From the cell containing the given text, extract its center point as [X, Y] coordinate. 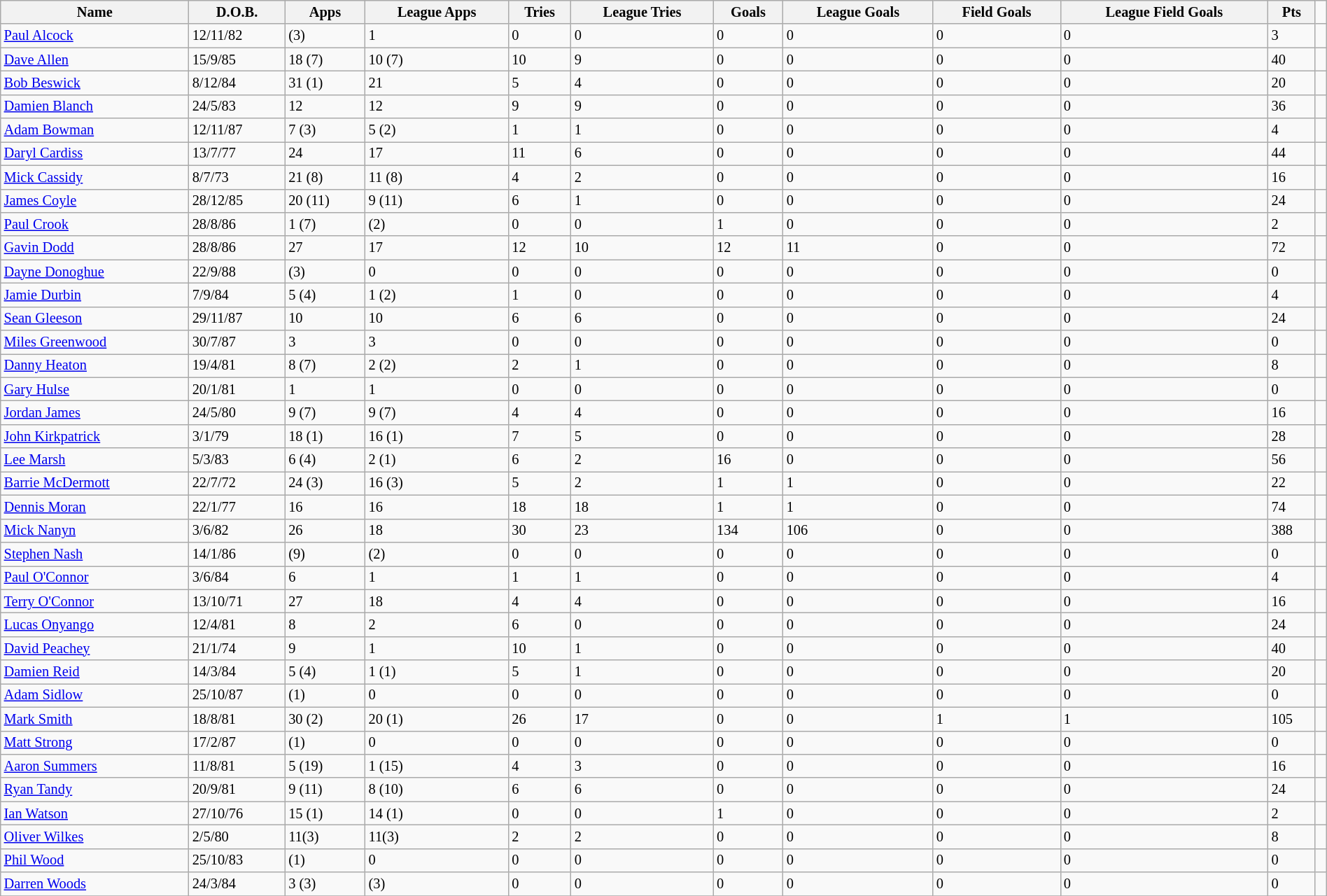
League Goals [858, 12]
74 [1292, 507]
23 [643, 531]
Danny Heaton [95, 365]
21/1/74 [237, 648]
11/8/81 [237, 766]
14/1/86 [237, 554]
12/11/82 [237, 36]
24 (3) [325, 483]
John Kirkpatrick [95, 436]
8/7/73 [237, 177]
Phil Wood [95, 860]
24/5/80 [237, 412]
Paul Crook [95, 224]
Tries [539, 12]
16 (3) [437, 483]
16 (1) [437, 436]
Terry O'Connor [95, 601]
3/6/84 [237, 577]
20 (1) [437, 719]
18 (7) [325, 59]
Gavin Dodd [95, 248]
Sean Gleeson [95, 318]
14 (1) [437, 813]
Mick Cassidy [95, 177]
8 (10) [437, 790]
13/7/77 [237, 153]
106 [858, 531]
20/9/81 [237, 790]
105 [1292, 719]
6 (4) [325, 460]
22/7/72 [237, 483]
22 [1292, 483]
3/6/82 [237, 531]
24/5/83 [237, 106]
Ryan Tandy [95, 790]
Dayne Donoghue [95, 272]
21 [437, 83]
8 (7) [325, 365]
Lee Marsh [95, 460]
12/11/87 [237, 130]
13/10/71 [237, 601]
5 (2) [437, 130]
24/3/84 [237, 884]
8/12/84 [237, 83]
Paul O'Connor [95, 577]
19/4/81 [237, 365]
1 (15) [437, 766]
Field Goals [997, 12]
30 [539, 531]
Dennis Moran [95, 507]
Pts [1292, 12]
(9) [325, 554]
Darren Woods [95, 884]
Mick Nanyn [95, 531]
28/12/85 [237, 201]
27/10/76 [237, 813]
22/1/77 [237, 507]
10 (7) [437, 59]
5/3/83 [237, 460]
Oliver Wilkes [95, 836]
28 [1292, 436]
25/10/87 [237, 695]
17/2/87 [237, 743]
Barrie McDermott [95, 483]
Paul Alcock [95, 36]
3 (3) [325, 884]
Jamie Durbin [95, 295]
Stephen Nash [95, 554]
Adam Sidlow [95, 695]
Lucas Onyango [95, 624]
Gary Hulse [95, 389]
League Field Goals [1165, 12]
56 [1292, 460]
Daryl Cardiss [95, 153]
14/3/84 [237, 672]
Damien Reid [95, 672]
12/4/81 [237, 624]
30/7/87 [237, 342]
11 (8) [437, 177]
1 (2) [437, 295]
Miles Greenwood [95, 342]
20/1/81 [237, 389]
Matt Strong [95, 743]
James Coyle [95, 201]
League Tries [643, 12]
25/10/83 [237, 860]
22/9/88 [237, 272]
Dave Allen [95, 59]
2/5/80 [237, 836]
D.O.B. [237, 12]
1 (1) [437, 672]
3/1/79 [237, 436]
2 (1) [437, 460]
Bob Beswick [95, 83]
31 (1) [325, 83]
15/9/85 [237, 59]
Ian Watson [95, 813]
72 [1292, 248]
Adam Bowman [95, 130]
44 [1292, 153]
29/11/87 [237, 318]
David Peachey [95, 648]
30 (2) [325, 719]
15 (1) [325, 813]
Name [95, 12]
Mark Smith [95, 719]
18 (1) [325, 436]
134 [748, 531]
Damien Blanch [95, 106]
36 [1292, 106]
Apps [325, 12]
Goals [748, 12]
League Apps [437, 12]
7 (3) [325, 130]
2 (2) [437, 365]
388 [1292, 531]
7 [539, 436]
18/8/81 [237, 719]
Aaron Summers [95, 766]
Jordan James [95, 412]
7/9/84 [237, 295]
21 (8) [325, 177]
20 (11) [325, 201]
5 (19) [325, 766]
1 (7) [325, 224]
